Pinpoint the cell where the given text exists, returning its (X, Y) midpoint coordinate. 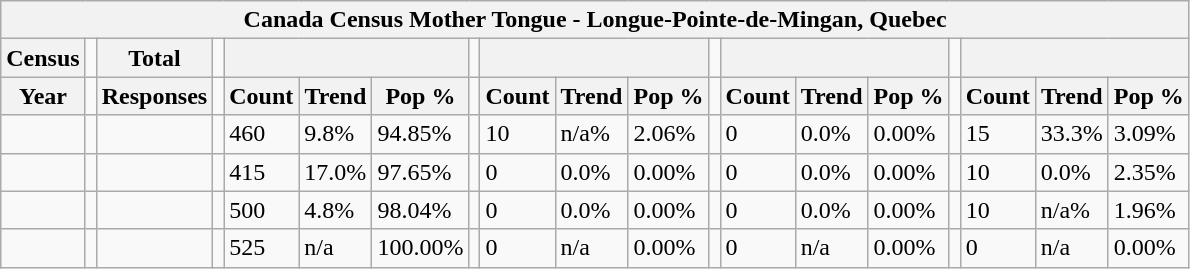
98.04% (420, 210)
94.85% (420, 134)
525 (262, 248)
9.8% (336, 134)
97.65% (420, 172)
2.35% (1148, 172)
2.06% (668, 134)
Total (154, 58)
415 (262, 172)
Year (43, 96)
17.0% (336, 172)
33.3% (1072, 134)
Canada Census Mother Tongue - Longue-Pointe-de-Mingan, Quebec (596, 20)
Census (43, 58)
4.8% (336, 210)
100.00% (420, 248)
1.96% (1148, 210)
3.09% (1148, 134)
Responses (154, 96)
500 (262, 210)
460 (262, 134)
15 (998, 134)
